Provide the (X, Y) coordinate of the cell's center where the given text is located.  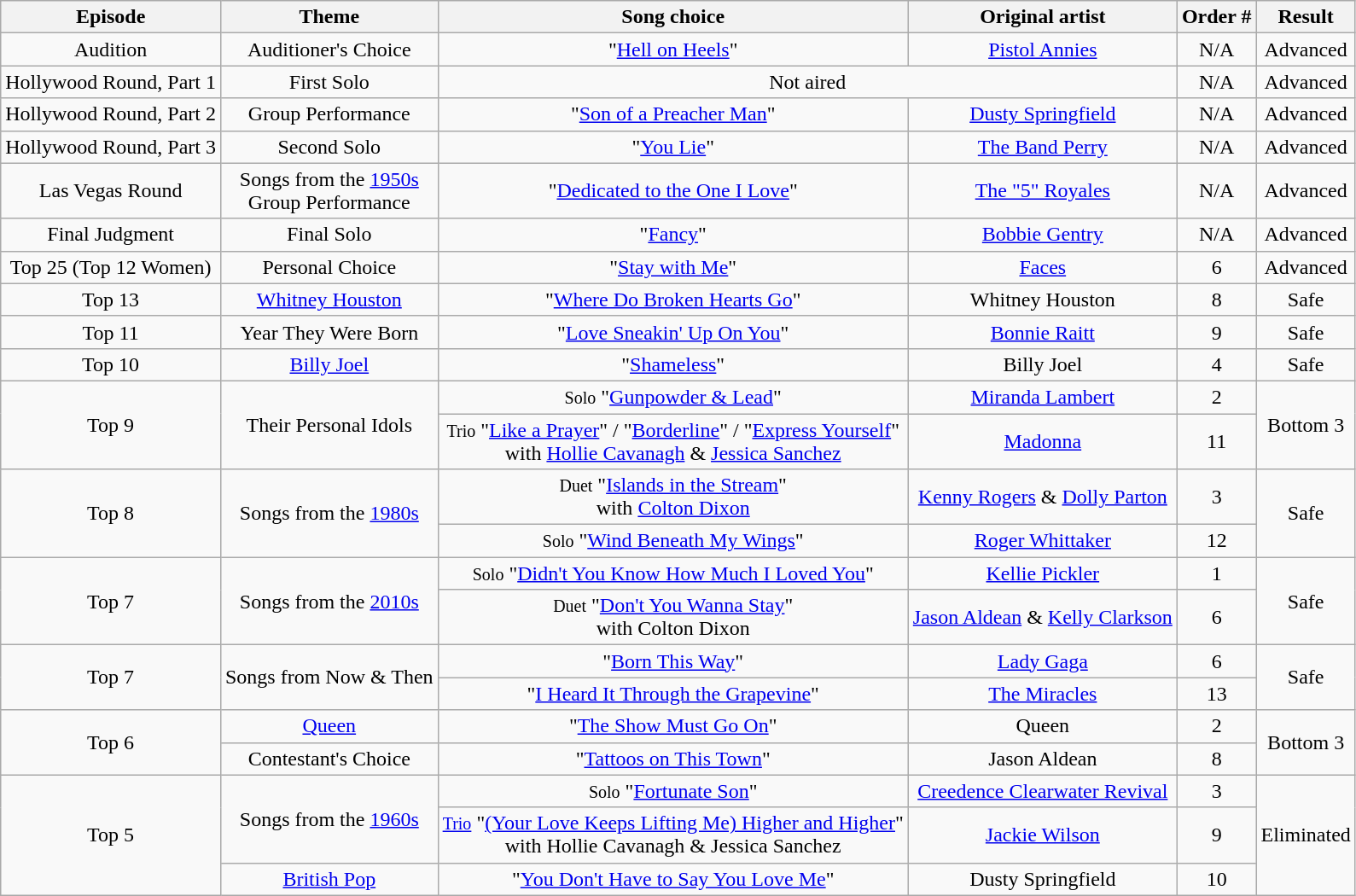
Las Vegas Round (111, 191)
Bonnie Raitt (1043, 332)
Final Judgment (111, 235)
Trio "Like a Prayer" / "Borderline" / "Express Yourself" with Hollie Cavanagh & Jessica Sanchez (672, 440)
"Dedicated to the One I Love" (672, 191)
"You Don't Have to Say You Love Me" (672, 879)
"I Heard It Through the Grapevine" (672, 694)
Songs from the 1980s (329, 514)
"Where Do Broken Hearts Go" (672, 300)
Hollywood Round, Part 1 (111, 82)
Episode (111, 17)
Top 10 (111, 364)
Not aired (807, 82)
Top 8 (111, 514)
Top 5 (111, 835)
Duet "Islands in the Stream"with Colton Dixon (672, 497)
Songs from Now & Then (329, 678)
12 (1217, 541)
Songs from the 1950sGroup Performance (329, 191)
Duet "Don't You Wanna Stay"with Colton Dixon (672, 618)
First Solo (329, 82)
Roger Whittaker (1043, 541)
Kellie Pickler (1043, 573)
"The Show Must Go On" (672, 726)
Faces (1043, 267)
Hollywood Round, Part 3 (111, 147)
Auditioner's Choice (329, 49)
Songs from the 1960s (329, 819)
Solo "Gunpowder & Lead" (672, 397)
Bobbie Gentry (1043, 235)
Their Personal Idols (329, 425)
13 (1217, 694)
Top 13 (111, 300)
"Son of a Preacher Man" (672, 114)
Top 11 (111, 332)
Trio "(Your Love Keeps Lifting Me) Higher and Higher" with Hollie Cavanagh & Jessica Sanchez (672, 835)
Audition (111, 49)
"Fancy" (672, 235)
Madonna (1043, 440)
Miranda Lambert (1043, 397)
11 (1217, 440)
Song choice (672, 17)
"Love Sneakin' Up On You" (672, 332)
Pistol Annies (1043, 49)
"Hell on Heels" (672, 49)
Solo "Fortunate Son" (672, 791)
Lady Gaga (1043, 661)
Top 6 (111, 742)
Group Performance (329, 114)
Hollywood Round, Part 2 (111, 114)
"Shameless" (672, 364)
"You Lie" (672, 147)
10 (1217, 879)
Theme (329, 17)
Kenny Rogers & Dolly Parton (1043, 497)
British Pop (329, 879)
Creedence Clearwater Revival (1043, 791)
Solo "Wind Beneath My Wings" (672, 541)
1 (1217, 573)
Jason Aldean (1043, 759)
Original artist (1043, 17)
Order # (1217, 17)
4 (1217, 364)
"Stay with Me" (672, 267)
"Born This Way" (672, 661)
Eliminated (1306, 835)
The "5" Royales (1043, 191)
"Tattoos on This Town" (672, 759)
Top 9 (111, 425)
The Band Perry (1043, 147)
Result (1306, 17)
The Miracles (1043, 694)
Contestant's Choice (329, 759)
Second Solo (329, 147)
Jason Aldean & Kelly Clarkson (1043, 618)
Personal Choice (329, 267)
Jackie Wilson (1043, 835)
Year They Were Born (329, 332)
Final Solo (329, 235)
Songs from the 2010s (329, 601)
Solo "Didn't You Know How Much I Loved You" (672, 573)
Top 25 (Top 12 Women) (111, 267)
